For the text-containing cell, return its midpoint in (X, Y) coordinate format. 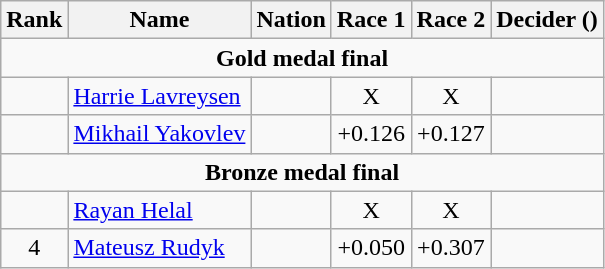
Mateusz Rudyk (160, 248)
Nation (291, 20)
Gold medal final (302, 58)
Decider () (548, 20)
4 (34, 248)
Rayan Helal (160, 210)
Name (160, 20)
Harrie Lavreysen (160, 96)
Mikhail Yakovlev (160, 134)
+0.127 (451, 134)
Race 1 (371, 20)
Race 2 (451, 20)
+0.307 (451, 248)
Rank (34, 20)
Bronze medal final (302, 172)
+0.126 (371, 134)
+0.050 (371, 248)
